Locate the cell with the specified text and output its [X, Y] center coordinate. 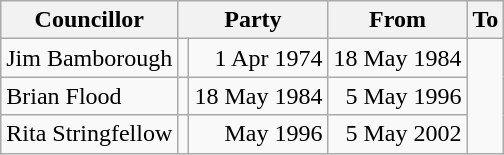
Brian Flood [90, 96]
Party [253, 20]
To [486, 20]
Rita Stringfellow [90, 134]
May 1996 [258, 134]
Jim Bamborough [90, 58]
5 May 2002 [398, 134]
From [398, 20]
5 May 1996 [398, 96]
Councillor [90, 20]
1 Apr 1974 [258, 58]
